Pinpoint the cell where the given text exists, returning its [X, Y] midpoint coordinate. 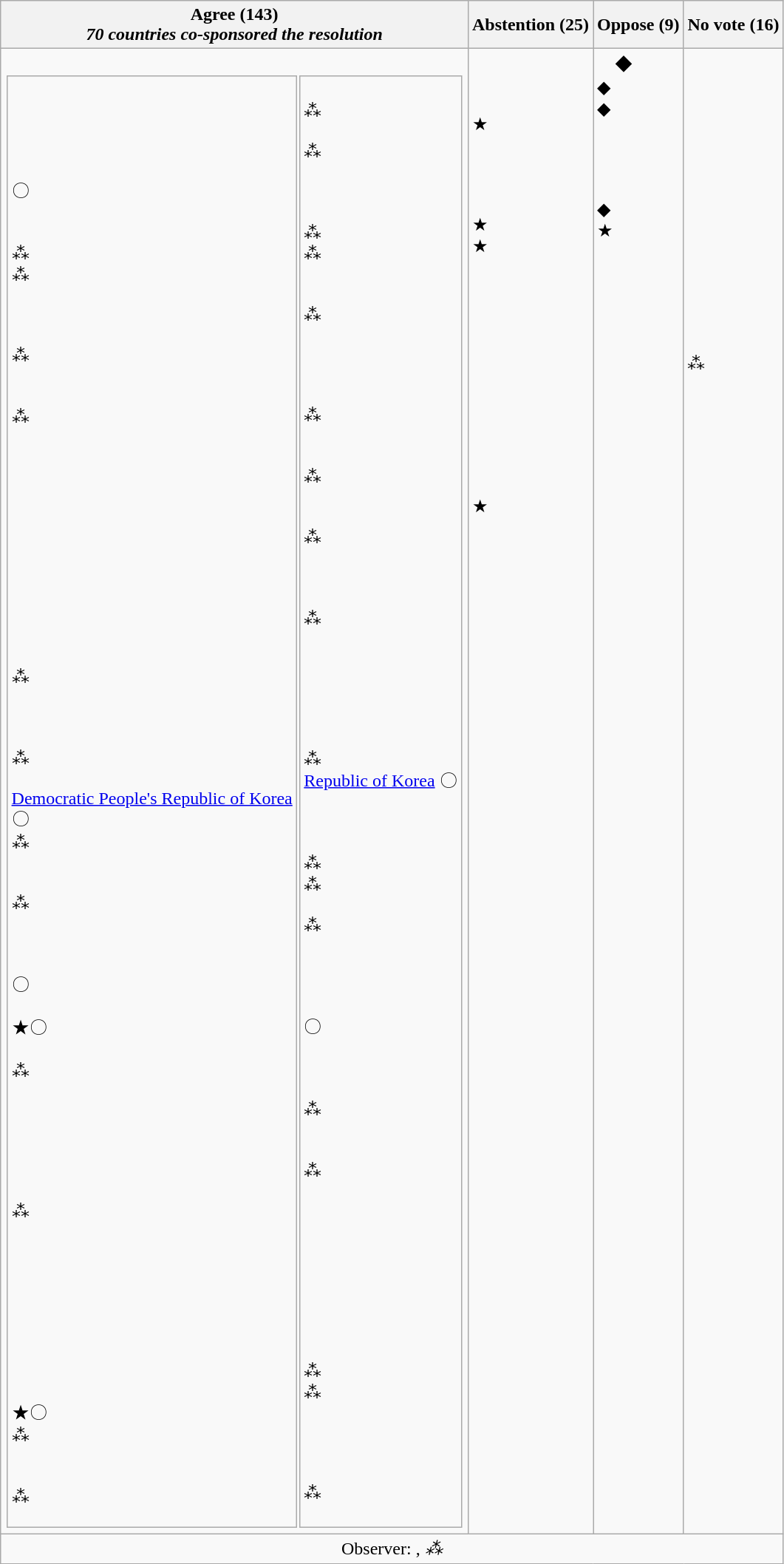
〇 ⁂ ⁂ ⁂ ⁂ ⁂ ⁂ Democratic People's Republic of Korea 〇 ⁂ ⁂ 〇 ★〇 ⁂ ⁂ ★〇 ⁂ ⁂ ⁂ ⁂ ⁂ ⁂ ⁂ ⁂ ⁂ ⁂ ⁂ ⁂ Republic of Korea 〇 ⁂ ⁂ ⁂ 〇 ⁂ ⁂ ⁂ ⁂ ⁂ [235, 792]
Agree (143) 70 countries co-sponsored the resolution [235, 25]
⁂ ⁂ ⁂ ⁂ ⁂ ⁂ ⁂ ⁂ ⁂ ⁂ Republic of Korea 〇 ⁂ ⁂ ⁂ 〇 ⁂ ⁂ ⁂ ⁂ ⁂ [381, 801]
No vote (16) [733, 25]
★ ★ ★ ★ [531, 792]
◆ ◆ ◆ ◆ ★ [638, 792]
〇 ⁂ ⁂ ⁂ ⁂ ⁂ ⁂ Democratic People's Republic of Korea 〇 ⁂ ⁂ 〇 ★〇 ⁂ ⁂ ★〇 ⁂ ⁂ [152, 801]
Abstention (25) [531, 25]
⁂ [733, 792]
Observer: , ⁂ [392, 1548]
Oppose (9) [638, 25]
